From the cell containing the given text, extract its center point as [X, Y] coordinate. 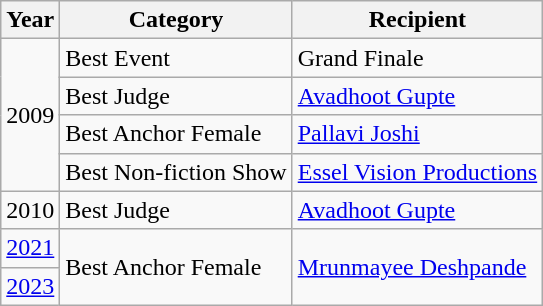
Year [30, 20]
Best Non-fiction Show [176, 172]
Mrunmayee Deshpande [418, 267]
Grand Finale [418, 58]
2023 [30, 286]
Recipient [418, 20]
Best Event [176, 58]
Category [176, 20]
Pallavi Joshi [418, 134]
2009 [30, 115]
2010 [30, 210]
2021 [30, 248]
Essel Vision Productions [418, 172]
